Extract the [X, Y] coordinate from the center of the cell holding the provided text.  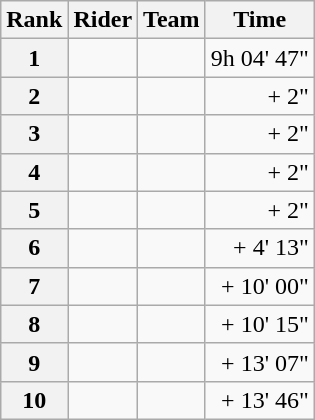
+ 10' 00" [260, 286]
Rider [103, 20]
2 [34, 96]
9 [34, 362]
+ 13' 07" [260, 362]
Rank [34, 20]
9h 04' 47" [260, 58]
6 [34, 248]
8 [34, 324]
+ 4' 13" [260, 248]
1 [34, 58]
+ 13' 46" [260, 400]
Team [172, 20]
5 [34, 210]
3 [34, 134]
4 [34, 172]
10 [34, 400]
7 [34, 286]
+ 10' 15" [260, 324]
Time [260, 20]
